Pinpoint the cell where the given text exists, returning its [X, Y] midpoint coordinate. 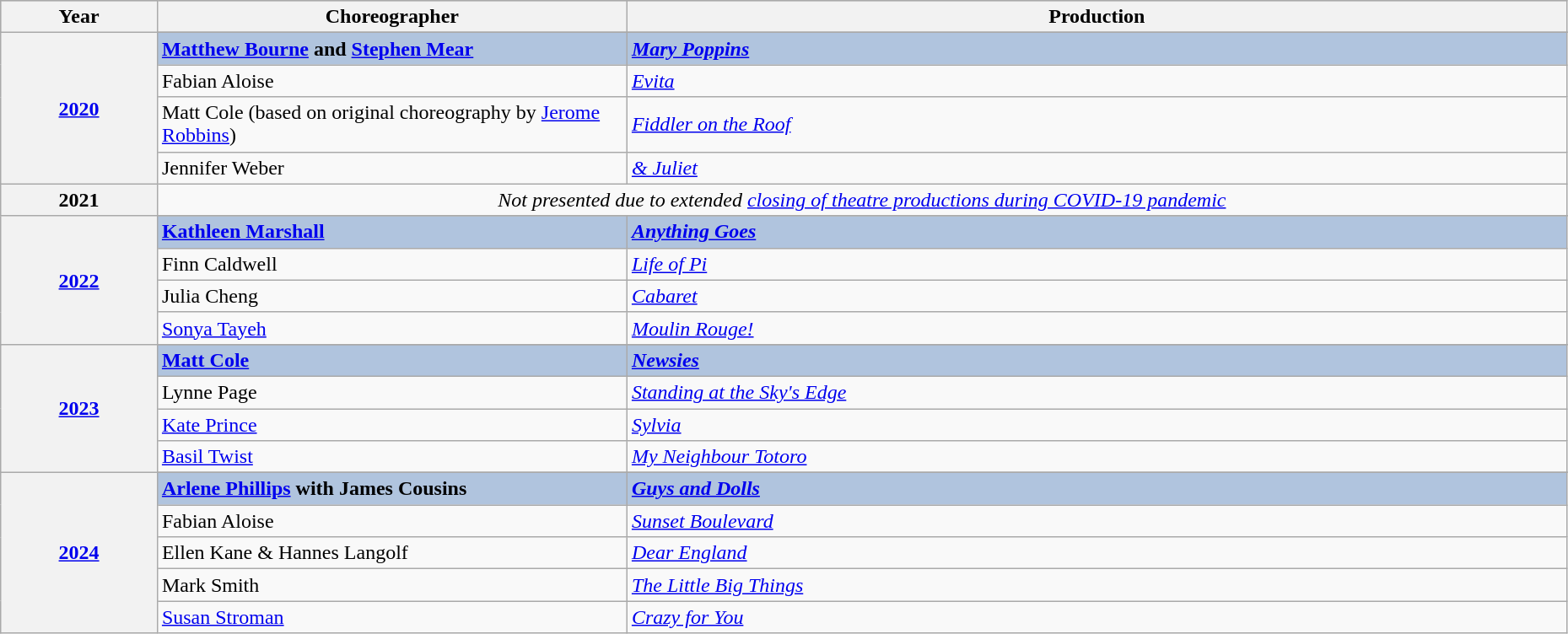
Julia Cheng [391, 296]
Cabaret [1097, 296]
Matt Cole [391, 360]
Arlene Phillips with James Cousins [391, 489]
Mary Poppins [1097, 49]
Anything Goes [1097, 232]
Life of Pi [1097, 264]
Ellen Kane & Hannes Langolf [391, 553]
Finn Caldwell [391, 264]
2021 [79, 200]
Susan Stroman [391, 617]
Standing at the Sky's Edge [1097, 392]
Fiddler on the Roof [1097, 125]
Sonya Tayeh [391, 328]
Kate Prince [391, 424]
Sunset Boulevard [1097, 521]
Mark Smith [391, 585]
Guys and Dolls [1097, 489]
Matthew Bourne and Stephen Mear [391, 49]
Kathleen Marshall [391, 232]
Crazy for You [1097, 617]
Basil Twist [391, 457]
Moulin Rouge! [1097, 328]
Dear England [1097, 553]
Not presented due to extended closing of theatre productions during COVID-19 pandemic [862, 200]
Sylvia [1097, 424]
My Neighbour Totoro [1097, 457]
Matt Cole (based on original choreography by Jerome Robbins) [391, 125]
2023 [79, 408]
& Juliet [1097, 168]
2020 [79, 108]
Lynne Page [391, 392]
2022 [79, 280]
The Little Big Things [1097, 585]
Year [79, 17]
Newsies [1097, 360]
2024 [79, 553]
Choreographer [391, 17]
Jennifer Weber [391, 168]
Evita [1097, 81]
Production [1097, 17]
